Identify which cell holds the provided text, then report its (X, Y) central coordinate. 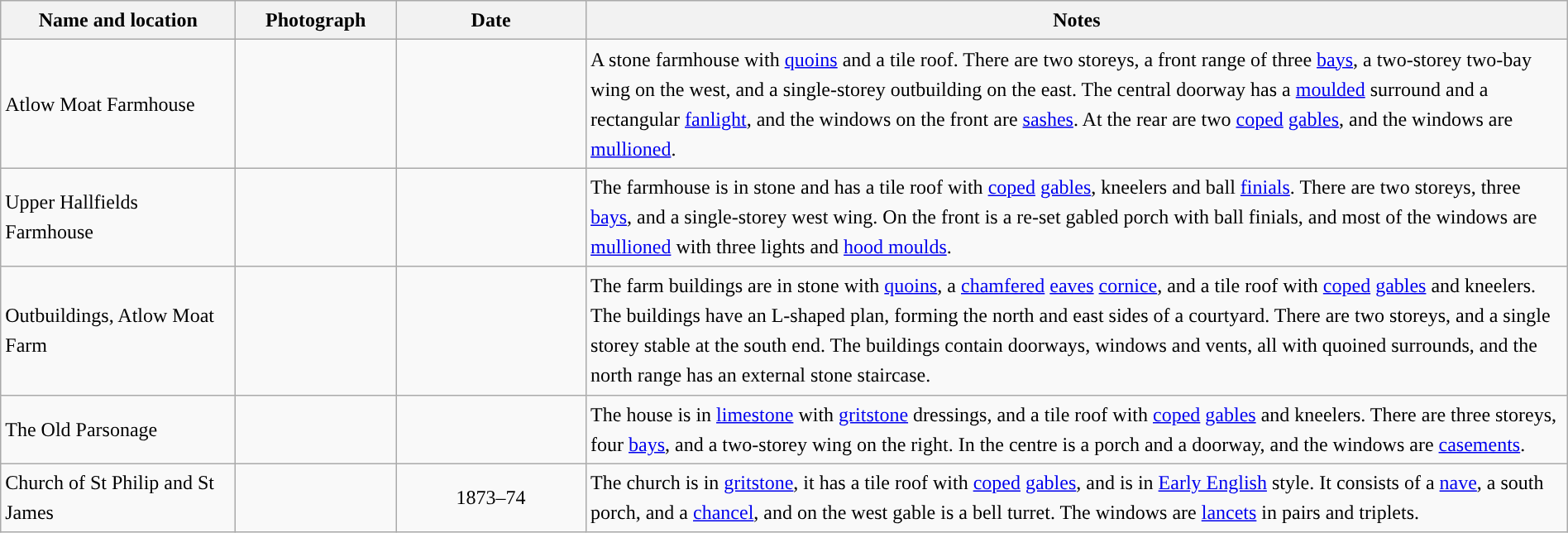
Photograph (316, 20)
The Old Parsonage (118, 429)
Atlow Moat Farmhouse (118, 104)
Church of St Philip and St James (118, 498)
1873–74 (491, 498)
Notes (1077, 20)
Name and location (118, 20)
Outbuildings, Atlow Moat Farm (118, 331)
Upper Hallfields Farmhouse (118, 217)
Date (491, 20)
